Identify which cell holds the provided text, then report its (x, y) central coordinate. 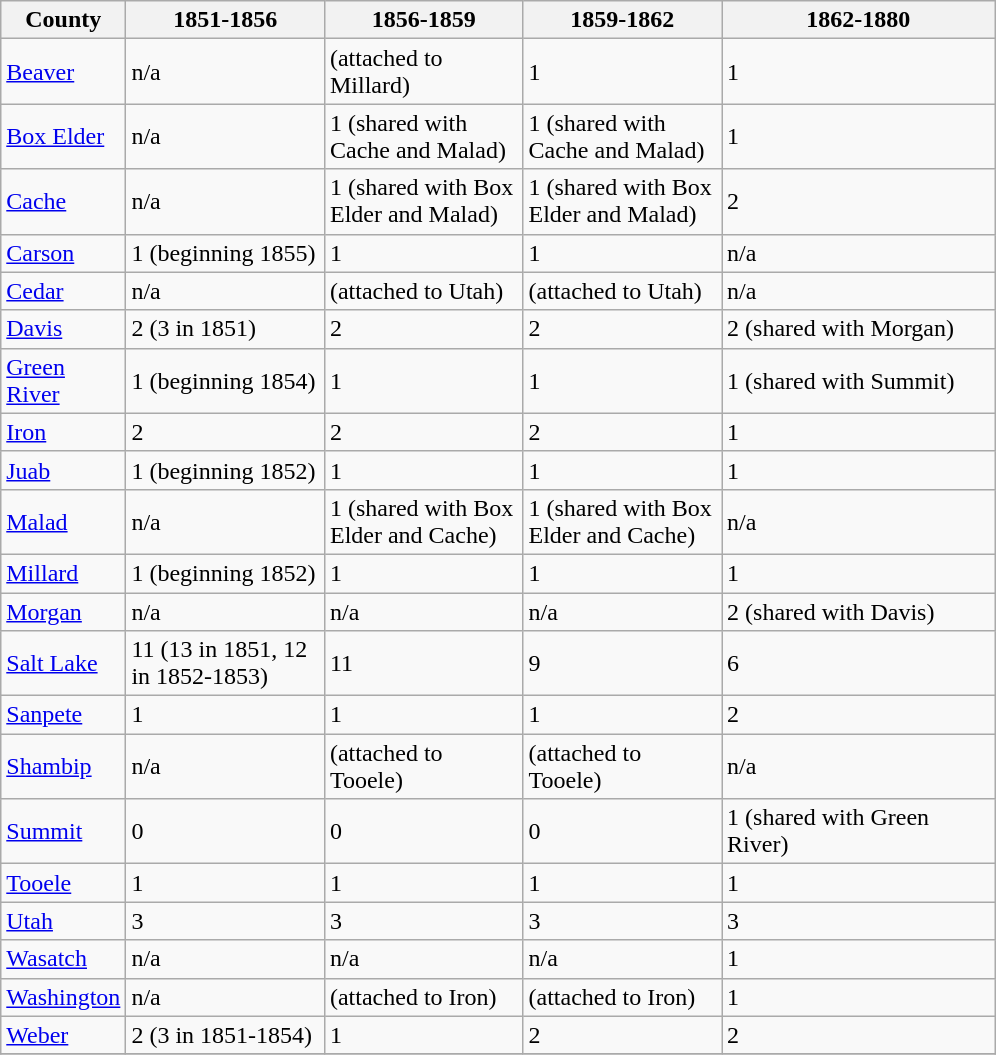
County (64, 20)
9 (622, 664)
Sanpete (64, 715)
Cache (64, 202)
Beaver (64, 72)
6 (859, 664)
Davis (64, 329)
11 (13 in 1851, 12 in 1852-1853) (226, 664)
Iron (64, 432)
Juab (64, 470)
Wasatch (64, 959)
2 (shared with Davis) (859, 611)
2 (3 in 1851-1854) (226, 1035)
Tooele (64, 883)
Utah (64, 921)
Shambip (64, 766)
1 (beginning 1855) (226, 253)
Morgan (64, 611)
2 (shared with Morgan) (859, 329)
1862-1880 (859, 20)
1 (shared with Summit) (859, 380)
2 (3 in 1851) (226, 329)
1851-1856 (226, 20)
1 (shared with Green River) (859, 832)
1 (beginning 1854) (226, 380)
Salt Lake (64, 664)
Millard (64, 573)
1856-1859 (424, 20)
Summit (64, 832)
11 (424, 664)
Green River (64, 380)
Carson (64, 253)
1859-1862 (622, 20)
Cedar (64, 291)
Washington (64, 997)
Weber (64, 1035)
Malad (64, 522)
(attached to Millard) (424, 72)
Box Elder (64, 136)
